From the cell containing the given text, extract its center point as (x, y) coordinate. 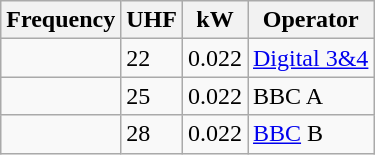
28 (152, 134)
BBC B (311, 134)
Operator (311, 20)
Frequency (61, 20)
BBC A (311, 96)
25 (152, 96)
Digital 3&4 (311, 58)
kW (214, 20)
UHF (152, 20)
22 (152, 58)
